Return the [x, y] coordinate for the center point of the cell that contains the specified text.  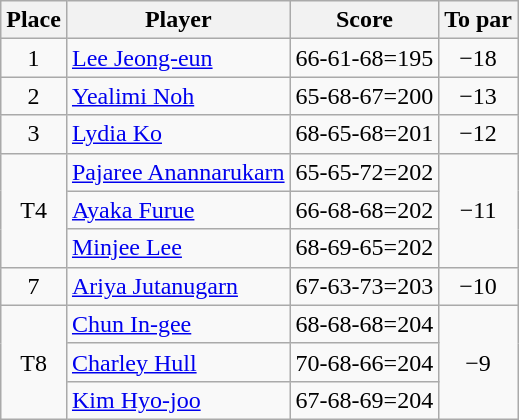
3 [34, 134]
68-68-68=204 [364, 324]
−10 [478, 286]
1 [34, 58]
Place [34, 20]
T4 [34, 210]
Pajaree Anannarukarn [178, 172]
2 [34, 96]
−18 [478, 58]
−11 [478, 210]
Minjee Lee [178, 248]
65-68-67=200 [364, 96]
68-69-65=202 [364, 248]
Charley Hull [178, 362]
Ariya Jutanugarn [178, 286]
Yealimi Noh [178, 96]
Lydia Ko [178, 134]
Kim Hyo-joo [178, 400]
67-63-73=203 [364, 286]
65-65-72=202 [364, 172]
67-68-69=204 [364, 400]
To par [478, 20]
T8 [34, 362]
7 [34, 286]
70-68-66=204 [364, 362]
66-68-68=202 [364, 210]
Chun In-gee [178, 324]
Score [364, 20]
68-65-68=201 [364, 134]
Player [178, 20]
Lee Jeong-eun [178, 58]
−9 [478, 362]
66-61-68=195 [364, 58]
Ayaka Furue [178, 210]
−13 [478, 96]
−12 [478, 134]
